For the text-containing cell, return its midpoint in [X, Y] coordinate format. 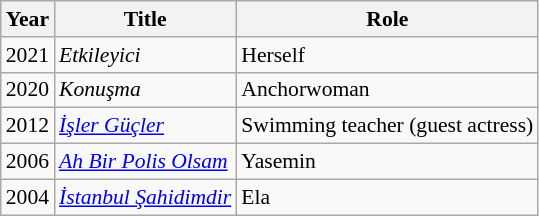
2006 [28, 162]
İşler Güçler [145, 126]
Ah Bir Polis Olsam [145, 162]
Konuşma [145, 90]
İstanbul Şahidimdir [145, 197]
2020 [28, 90]
Yasemin [387, 162]
Year [28, 19]
Herself [387, 55]
Ela [387, 197]
Etkileyici [145, 55]
Role [387, 19]
2004 [28, 197]
2021 [28, 55]
Swimming teacher (guest actress) [387, 126]
Title [145, 19]
2012 [28, 126]
Anchorwoman [387, 90]
